Locate the cell with the specified text and output its (x, y) center coordinate. 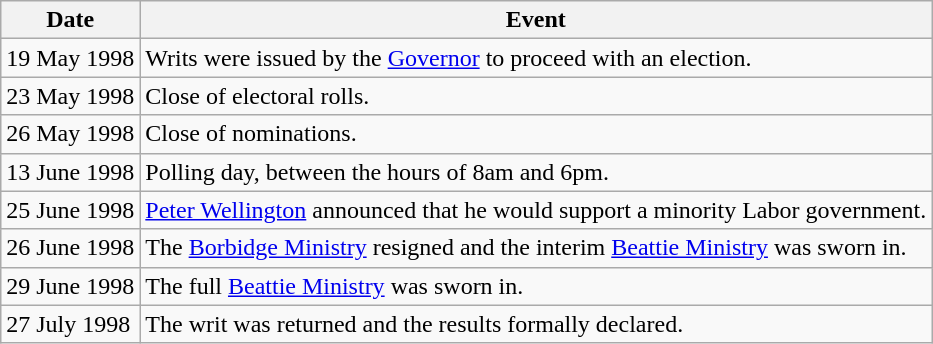
19 May 1998 (70, 58)
The writ was returned and the results formally declared. (536, 324)
Polling day, between the hours of 8am and 6pm. (536, 172)
26 May 1998 (70, 134)
Date (70, 20)
27 July 1998 (70, 324)
The full Beattie Ministry was sworn in. (536, 286)
Peter Wellington announced that he would support a minority Labor government. (536, 210)
Close of electoral rolls. (536, 96)
26 June 1998 (70, 248)
Writs were issued by the Governor to proceed with an election. (536, 58)
The Borbidge Ministry resigned and the interim Beattie Ministry was sworn in. (536, 248)
Close of nominations. (536, 134)
Event (536, 20)
29 June 1998 (70, 286)
25 June 1998 (70, 210)
23 May 1998 (70, 96)
13 June 1998 (70, 172)
